Scan for the cell matching the given text and deliver its (X, Y) coordinate at center. 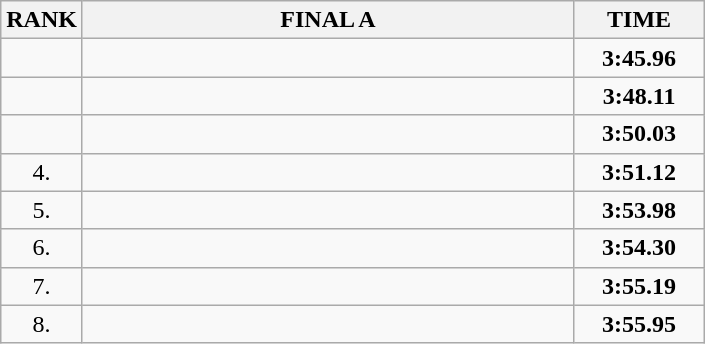
6. (42, 248)
TIME (640, 20)
3:51.12 (640, 172)
5. (42, 210)
3:53.98 (640, 210)
7. (42, 286)
3:55.95 (640, 324)
3:48.11 (640, 96)
RANK (42, 20)
4. (42, 172)
3:50.03 (640, 134)
8. (42, 324)
3:45.96 (640, 58)
3:55.19 (640, 286)
FINAL A (328, 20)
3:54.30 (640, 248)
